Find where the given text appears and provide that cell's center as [X, Y] coordinate. 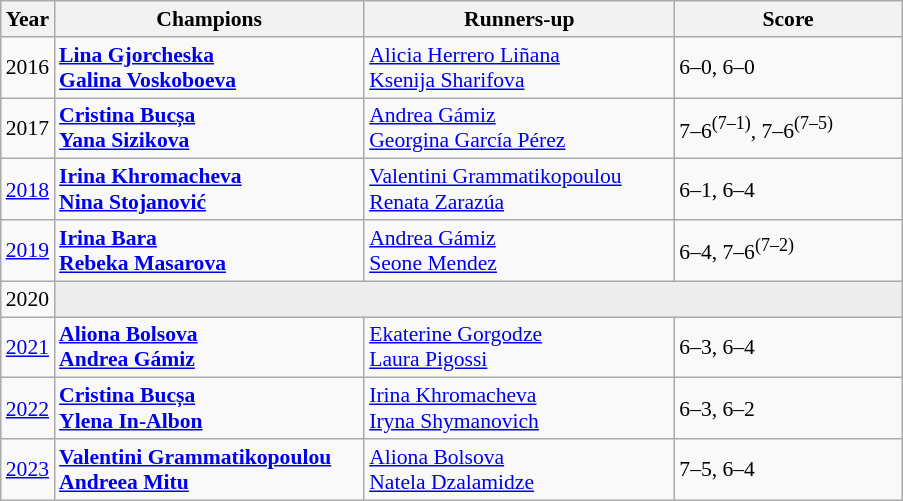
Cristina Bucșa Yana Sizikova [209, 128]
Andrea Gámiz Georgina García Pérez [519, 128]
2020 [28, 299]
Valentini Grammatikopoulou Renata Zarazúa [519, 190]
Irina Khromacheva Iryna Shymanovich [519, 408]
Champions [209, 19]
Runners-up [519, 19]
Cristina Bucșa Ylena In-Albon [209, 408]
Score [788, 19]
7–5, 6–4 [788, 470]
2016 [28, 68]
2021 [28, 348]
Aliona Bolsova Andrea Gámiz [209, 348]
Lina Gjorcheska Galina Voskoboeva [209, 68]
2018 [28, 190]
6–4, 7–6(7–2) [788, 250]
2023 [28, 470]
Andrea Gámiz Seone Mendez [519, 250]
6–1, 6–4 [788, 190]
Valentini Grammatikopoulou Andreea Mitu [209, 470]
2019 [28, 250]
6–3, 6–2 [788, 408]
Irina Bara Rebeka Masarova [209, 250]
Year [28, 19]
Ekaterine Gorgodze Laura Pigossi [519, 348]
Alicia Herrero Liñana Ksenija Sharifova [519, 68]
6–3, 6–4 [788, 348]
2022 [28, 408]
7–6(7–1), 7–6(7–5) [788, 128]
Irina Khromacheva Nina Stojanović [209, 190]
2017 [28, 128]
6–0, 6–0 [788, 68]
Aliona Bolsova Natela Dzalamidze [519, 470]
